Pinpoint the cell where the given text exists, returning its [x, y] midpoint coordinate. 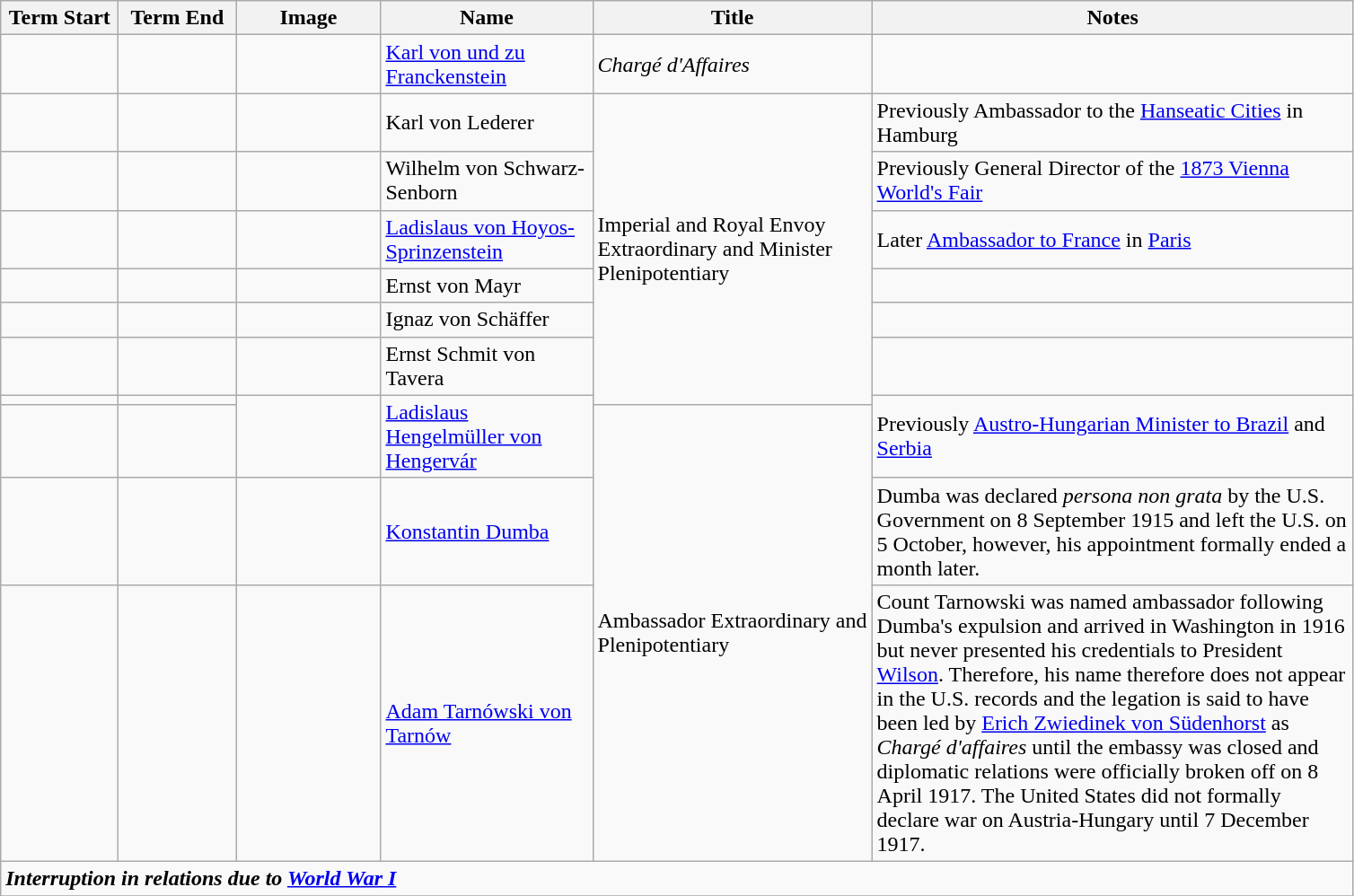
Ladislaus Hengelmüller von Hengervár [487, 436]
Term End [178, 18]
Previously Austro-Hungarian Minister to Brazil and Serbia [1112, 436]
Term Start [59, 18]
Ernst Schmit von Tavera [487, 366]
Later Ambassador to France in Paris [1112, 239]
Previously General Director of the 1873 Vienna World's Fair [1112, 181]
Chargé d'Affaires [733, 65]
Name [487, 18]
Notes [1112, 18]
Adam Tarnówski von Tarnów [487, 723]
Karl von und zu Franckenstein [487, 65]
Imperial and Royal Envoy Extraordinary and Minister Plenipotentiary [733, 250]
Ambassador Extraordinary and Plenipotentiary [733, 633]
Interruption in relations due to World War I [677, 878]
Ladislaus von Hoyos-Sprinzenstein [487, 239]
Ernst von Mayr [487, 285]
Wilhelm von Schwarz-Senborn [487, 181]
Previously Ambassador to the Hanseatic Cities in Hamburg [1112, 122]
Karl von Lederer [487, 122]
Title [733, 18]
Ignaz von Schäffer [487, 320]
Konstantin Dumba [487, 531]
Image [309, 18]
